Detect which cell encompasses the target text, then output its [x, y] center coordinate. 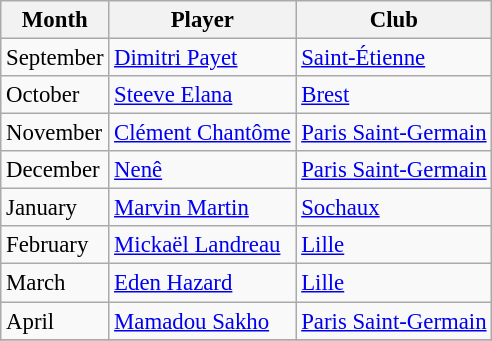
Saint-Étienne [394, 58]
Mamadou Sakho [202, 321]
Dimitri Payet [202, 58]
Month [55, 20]
Sochaux [394, 208]
Clément Chantôme [202, 133]
December [55, 170]
Club [394, 20]
Marvin Martin [202, 208]
November [55, 133]
January [55, 208]
Steeve Elana [202, 95]
Mickaël Landreau [202, 245]
Nenê [202, 170]
April [55, 321]
Brest [394, 95]
Player [202, 20]
February [55, 245]
October [55, 95]
September [55, 58]
Eden Hazard [202, 283]
March [55, 283]
